For the text-containing cell, return its midpoint in [X, Y] coordinate format. 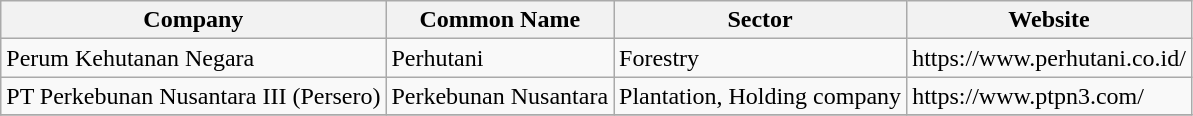
https://www.perhutani.co.id/ [1050, 58]
Plantation, Holding company [760, 96]
Perum Kehutanan Negara [194, 58]
Forestry [760, 58]
Common Name [500, 20]
Company [194, 20]
https://www.ptpn3.com/ [1050, 96]
Website [1050, 20]
Perkebunan Nusantara [500, 96]
Perhutani [500, 58]
Sector [760, 20]
PT Perkebunan Nusantara III (Persero) [194, 96]
